From the cell containing the given text, extract its center point as [X, Y] coordinate. 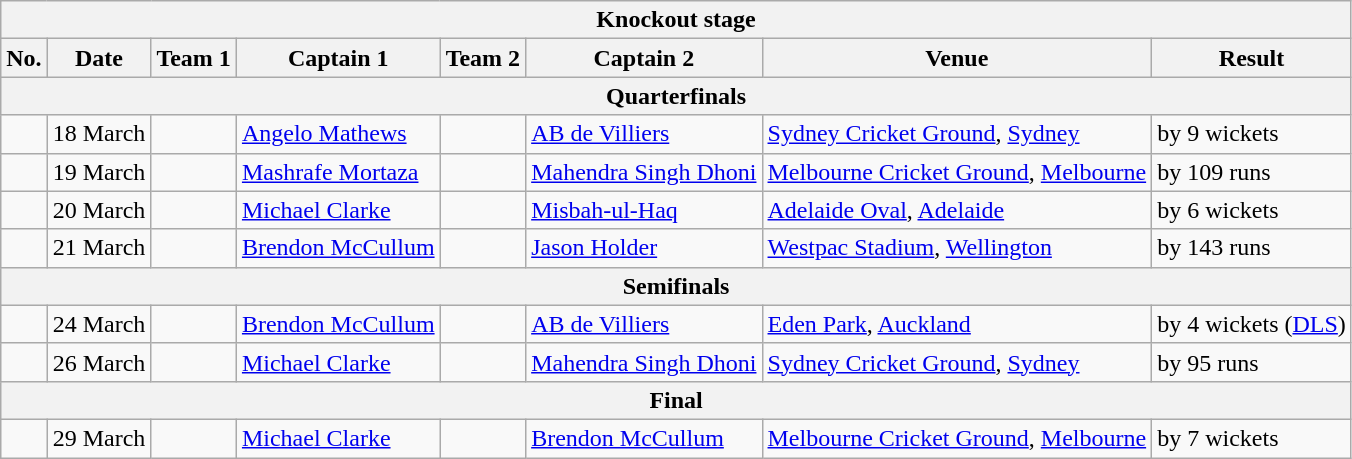
20 March [99, 210]
by 143 runs [1252, 248]
Angelo Mathews [338, 134]
Quarterfinals [676, 96]
Jason Holder [644, 248]
Misbah-ul-Haq [644, 210]
21 March [99, 248]
by 6 wickets [1252, 210]
Date [99, 58]
by 9 wickets [1252, 134]
Captain 2 [644, 58]
18 March [99, 134]
Knockout stage [676, 20]
Venue [957, 58]
Final [676, 400]
by 7 wickets [1252, 438]
29 March [99, 438]
by 95 runs [1252, 362]
Captain 1 [338, 58]
Eden Park, Auckland [957, 324]
Result [1252, 58]
Adelaide Oval, Adelaide [957, 210]
by 4 wickets (DLS) [1252, 324]
Mashrafe Mortaza [338, 172]
24 March [99, 324]
Team 1 [194, 58]
No. [24, 58]
Semifinals [676, 286]
19 March [99, 172]
Team 2 [483, 58]
by 109 runs [1252, 172]
Westpac Stadium, Wellington [957, 248]
26 March [99, 362]
